Determine the [x, y] coordinate at the center of the cell enclosing the given text.  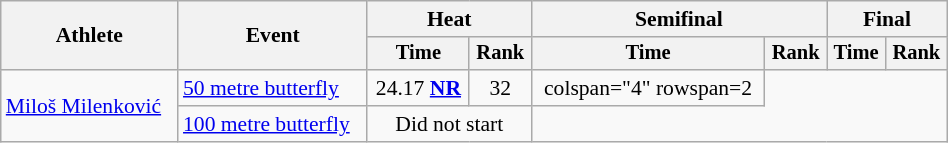
32 [500, 88]
Miloš Milenković [90, 106]
50 metre butterfly [272, 88]
24.17 NR [418, 88]
Did not start [449, 124]
Heat [449, 19]
100 metre butterfly [272, 124]
Semifinal [678, 19]
Athlete [90, 36]
Final [888, 19]
colspan="4" rowspan=2 [648, 88]
Event [272, 36]
